Output the (X, Y) coordinate of the center of the cell containing the given text.  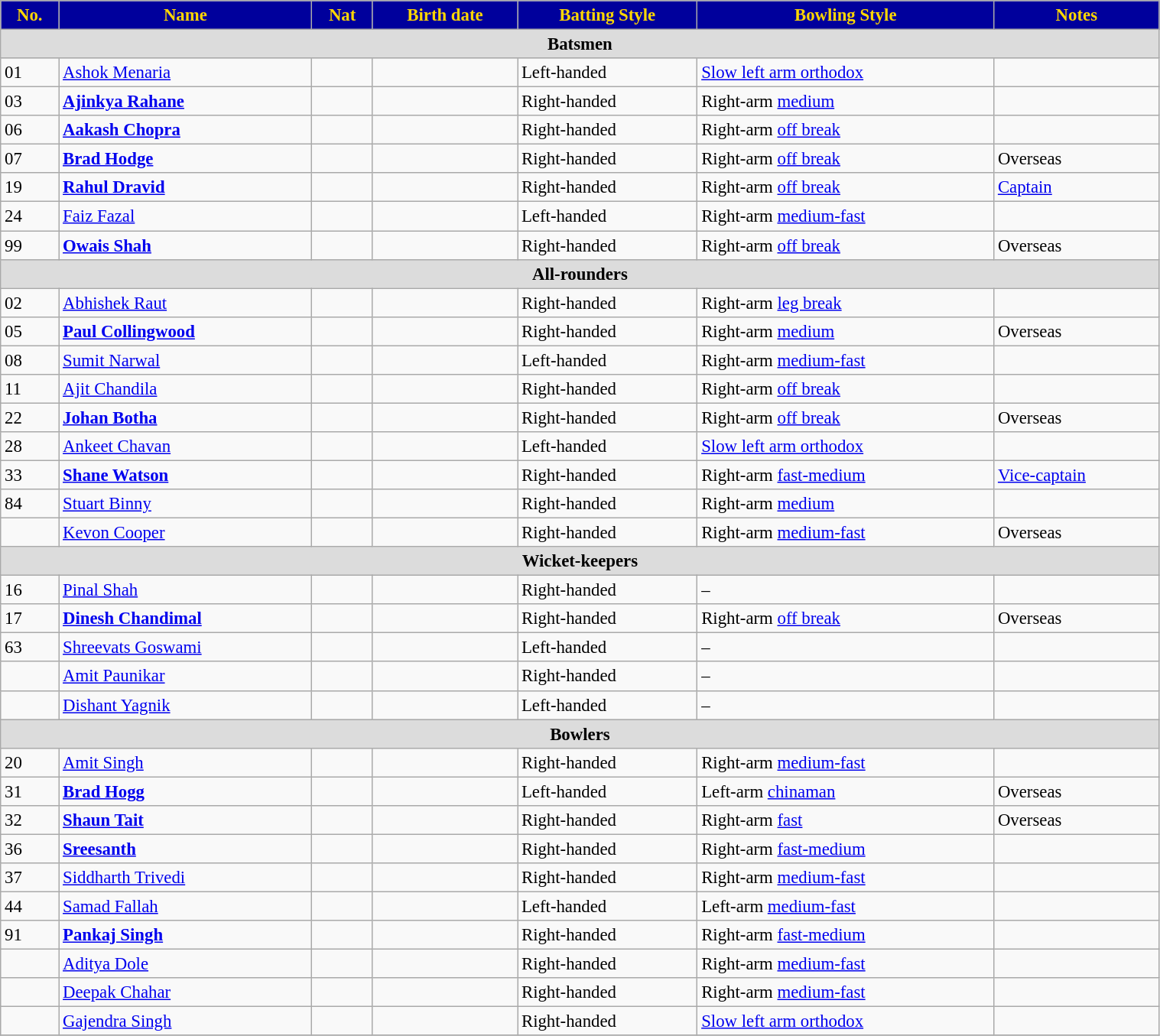
99 (30, 245)
22 (30, 417)
Captain (1077, 187)
36 (30, 849)
Left-arm chinaman (846, 791)
03 (30, 102)
Deepak Chahar (185, 992)
32 (30, 820)
05 (30, 331)
17 (30, 619)
Dishant Yagnik (185, 705)
31 (30, 791)
Brad Hogg (185, 791)
91 (30, 935)
Vice-captain (1077, 475)
Paul Collingwood (185, 331)
Shaun Tait (185, 820)
No. (30, 15)
20 (30, 762)
33 (30, 475)
Dinesh Chandimal (185, 619)
07 (30, 159)
Samad Fallah (185, 906)
Ankeet Chavan (185, 447)
All-rounders (580, 274)
06 (30, 130)
11 (30, 389)
Aakash Chopra (185, 130)
Johan Botha (185, 417)
Ajinkya Rahane (185, 102)
Pankaj Singh (185, 935)
16 (30, 590)
Gajendra Singh (185, 1021)
01 (30, 73)
Bowling Style (846, 15)
Notes (1077, 15)
Owais Shah (185, 245)
Right-arm fast (846, 820)
Name (185, 15)
Brad Hodge (185, 159)
Siddharth Trivedi (185, 878)
Ajit Chandila (185, 389)
Stuart Binny (185, 504)
Kevon Cooper (185, 533)
37 (30, 878)
Abhishek Raut (185, 303)
Amit Singh (185, 762)
Shreevats Goswami (185, 648)
Birth date (445, 15)
Right-arm leg break (846, 303)
Ashok Menaria (185, 73)
Bowlers (580, 734)
24 (30, 216)
44 (30, 906)
Sreesanth (185, 849)
08 (30, 360)
84 (30, 504)
Wicket-keepers (580, 561)
Batsmen (580, 44)
Sumit Narwal (185, 360)
Batting Style (607, 15)
Nat (343, 15)
Left-arm medium-fast (846, 906)
Aditya Dole (185, 964)
Pinal Shah (185, 590)
Rahul Dravid (185, 187)
63 (30, 648)
Faiz Fazal (185, 216)
02 (30, 303)
Amit Paunikar (185, 677)
28 (30, 447)
19 (30, 187)
Shane Watson (185, 475)
